Scan for the cell matching the given text and deliver its (X, Y) coordinate at center. 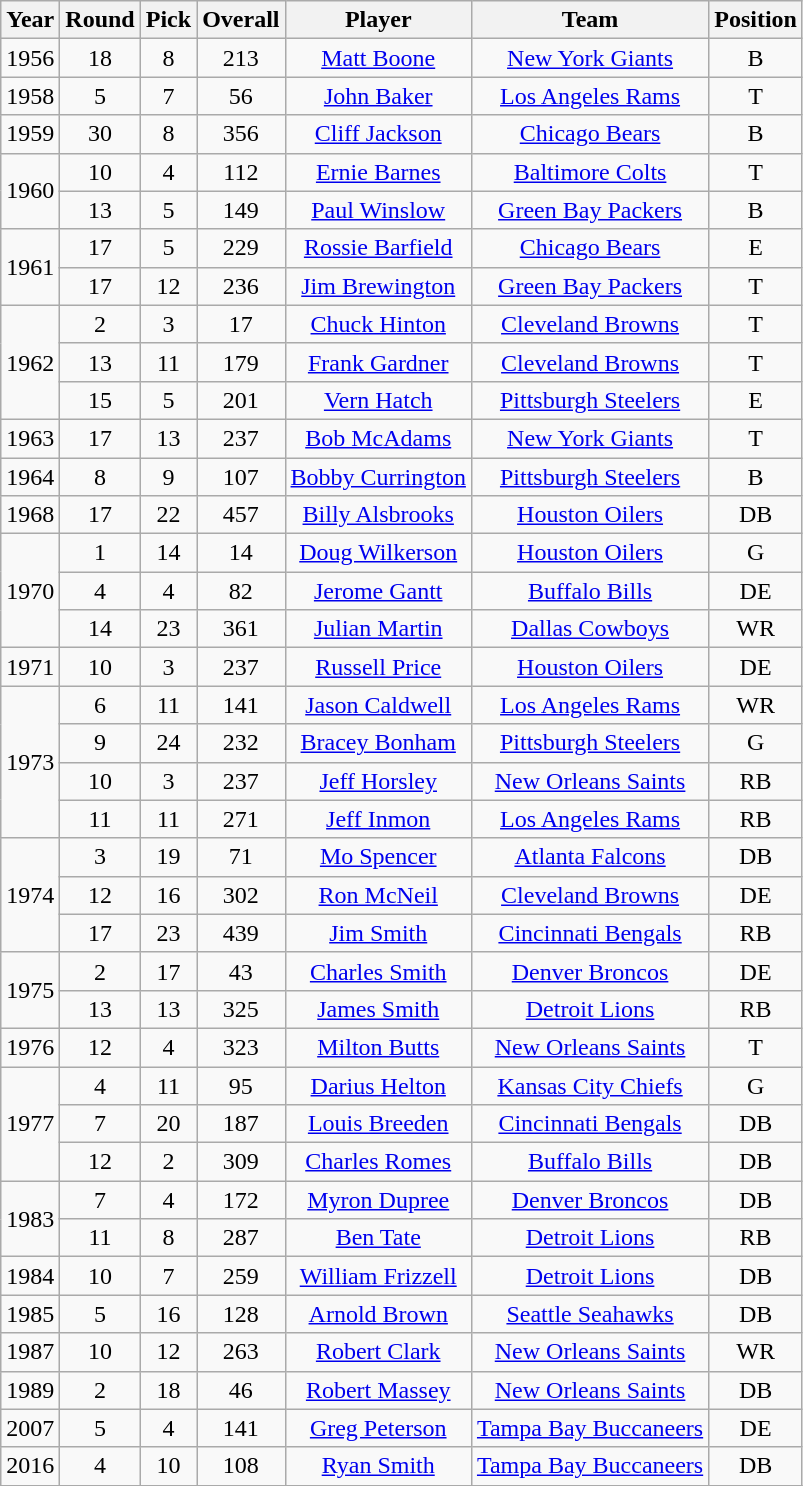
236 (241, 286)
229 (241, 248)
46 (241, 1390)
Ben Tate (378, 1238)
Louis Breeden (378, 1124)
1968 (30, 515)
1985 (30, 1314)
108 (241, 1466)
Jerome Gantt (378, 591)
1963 (30, 438)
Chuck Hinton (378, 324)
Cliff Jackson (378, 134)
Milton Butts (378, 1047)
1987 (30, 1352)
213 (241, 58)
1971 (30, 667)
Jeff Inmon (378, 819)
Robert Massey (378, 1390)
John Baker (378, 96)
112 (241, 172)
323 (241, 1047)
Ron McNeil (378, 895)
149 (241, 210)
Position (756, 20)
439 (241, 933)
Russell Price (378, 667)
Seattle Seahawks (590, 1314)
1973 (30, 762)
1959 (30, 134)
Arnold Brown (378, 1314)
Atlanta Falcons (590, 857)
Overall (241, 20)
Round (100, 20)
Team (590, 20)
Jim Brewington (378, 286)
271 (241, 819)
1960 (30, 191)
1964 (30, 477)
71 (241, 857)
259 (241, 1276)
Dallas Cowboys (590, 629)
Kansas City Chiefs (590, 1085)
Jim Smith (378, 933)
287 (241, 1238)
187 (241, 1124)
Paul Winslow (378, 210)
Baltimore Colts (590, 172)
263 (241, 1352)
82 (241, 591)
6 (100, 705)
15 (100, 400)
95 (241, 1085)
Jeff Horsley (378, 781)
1961 (30, 267)
1974 (30, 895)
325 (241, 1009)
1958 (30, 96)
24 (168, 743)
Darius Helton (378, 1085)
Rossie Barfield (378, 248)
128 (241, 1314)
Bobby Currington (378, 477)
1977 (30, 1123)
1962 (30, 362)
457 (241, 515)
356 (241, 134)
2007 (30, 1428)
Ryan Smith (378, 1466)
232 (241, 743)
302 (241, 895)
Pick (168, 20)
Doug Wilkerson (378, 553)
43 (241, 971)
Frank Gardner (378, 362)
201 (241, 400)
179 (241, 362)
30 (100, 134)
107 (241, 477)
Player (378, 20)
1956 (30, 58)
Bob McAdams (378, 438)
Ernie Barnes (378, 172)
Jason Caldwell (378, 705)
19 (168, 857)
1983 (30, 1219)
1984 (30, 1276)
2016 (30, 1466)
172 (241, 1200)
1970 (30, 591)
Billy Alsbrooks (378, 515)
Charles Smith (378, 971)
Myron Dupree (378, 1200)
Bracey Bonham (378, 743)
361 (241, 629)
1975 (30, 990)
Robert Clark (378, 1352)
William Frizzell (378, 1276)
22 (168, 515)
56 (241, 96)
1 (100, 553)
Vern Hatch (378, 400)
309 (241, 1162)
20 (168, 1124)
Charles Romes (378, 1162)
Greg Peterson (378, 1428)
Mo Spencer (378, 857)
Year (30, 20)
James Smith (378, 1009)
Matt Boone (378, 58)
1976 (30, 1047)
1989 (30, 1390)
Julian Martin (378, 629)
